Output the [X, Y] coordinate of the center of the cell containing the given text.  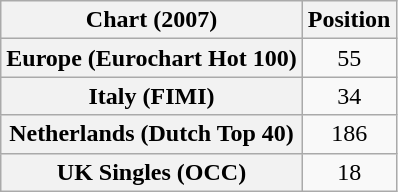
Chart (2007) [152, 20]
Europe (Eurochart Hot 100) [152, 58]
Netherlands (Dutch Top 40) [152, 134]
186 [349, 134]
18 [349, 172]
Position [349, 20]
UK Singles (OCC) [152, 172]
Italy (FIMI) [152, 96]
34 [349, 96]
55 [349, 58]
